Detect which cell encompasses the target text, then output its [X, Y] center coordinate. 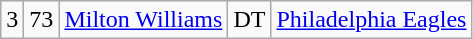
Milton Williams [144, 20]
73 [42, 20]
3 [12, 20]
DT [250, 20]
Philadelphia Eagles [372, 20]
